Provide the (x, y) coordinate of the cell's center where the given text is located.  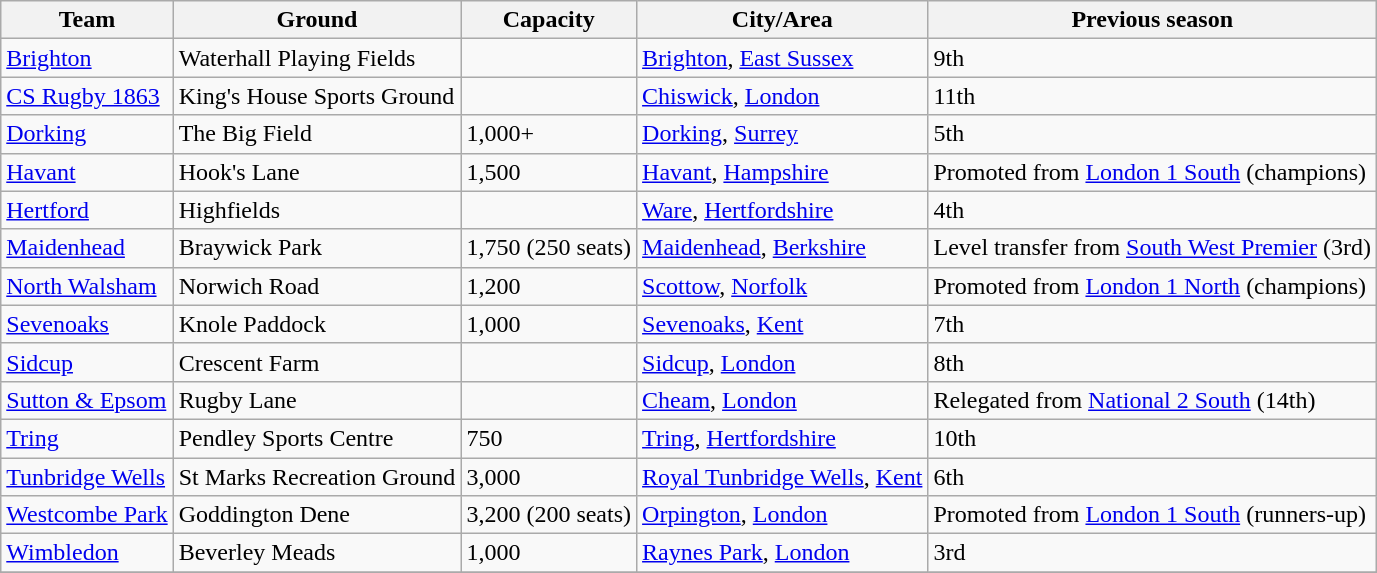
Level transfer from South West Premier (3rd) (1152, 248)
Wimbledon (87, 553)
9th (1152, 58)
Havant (87, 172)
750 (549, 438)
King's House Sports Ground (317, 96)
1,750 (250 seats) (549, 248)
7th (1152, 324)
Tring (87, 438)
Hook's Lane (317, 172)
Sidcup, London (782, 362)
Tunbridge Wells (87, 477)
North Walsham (87, 286)
Chiswick, London (782, 96)
3,000 (549, 477)
Raynes Park, London (782, 553)
1,500 (549, 172)
Beverley Meads (317, 553)
Rugby Lane (317, 400)
Norwich Road (317, 286)
Tring, Hertfordshire (782, 438)
10th (1152, 438)
Crescent Farm (317, 362)
Previous season (1152, 20)
Waterhall Playing Fields (317, 58)
4th (1152, 210)
Ground (317, 20)
CS Rugby 1863 (87, 96)
City/Area (782, 20)
3rd (1152, 553)
Promoted from London 1 South (runners-up) (1152, 515)
Havant, Hampshire (782, 172)
Relegated from National 2 South (14th) (1152, 400)
5th (1152, 134)
6th (1152, 477)
Sutton & Epsom (87, 400)
The Big Field (317, 134)
Hertford (87, 210)
Westcombe Park (87, 515)
Dorking (87, 134)
Goddington Dene (317, 515)
Promoted from London 1 North (champions) (1152, 286)
Brighton (87, 58)
Sidcup (87, 362)
Scottow, Norfolk (782, 286)
Knole Paddock (317, 324)
Dorking, Surrey (782, 134)
8th (1152, 362)
Promoted from London 1 South (champions) (1152, 172)
Brighton, East Sussex (782, 58)
Team (87, 20)
Maidenhead, Berkshire (782, 248)
3,200 (200 seats) (549, 515)
11th (1152, 96)
Highfields (317, 210)
1,000+ (549, 134)
Maidenhead (87, 248)
Sevenoaks (87, 324)
Capacity (549, 20)
Royal Tunbridge Wells, Kent (782, 477)
Braywick Park (317, 248)
Sevenoaks, Kent (782, 324)
St Marks Recreation Ground (317, 477)
Pendley Sports Centre (317, 438)
Orpington, London (782, 515)
Ware, Hertfordshire (782, 210)
Cheam, London (782, 400)
1,200 (549, 286)
